Detect which cell encompasses the target text, then output its [x, y] center coordinate. 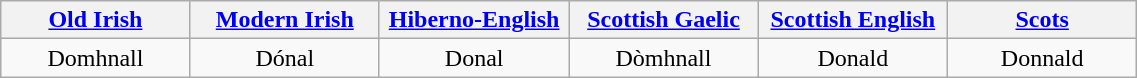
Donald [852, 58]
Scottish Gaelic [664, 20]
Donnald [1042, 58]
Hiberno-English [474, 20]
Dónal [284, 58]
Old Irish [96, 20]
Dòmhnall [664, 58]
Domhnall [96, 58]
Modern Irish [284, 20]
Scots [1042, 20]
Donal [474, 58]
Scottish English [852, 20]
